Return (X, Y) of the center of cell containing provided text 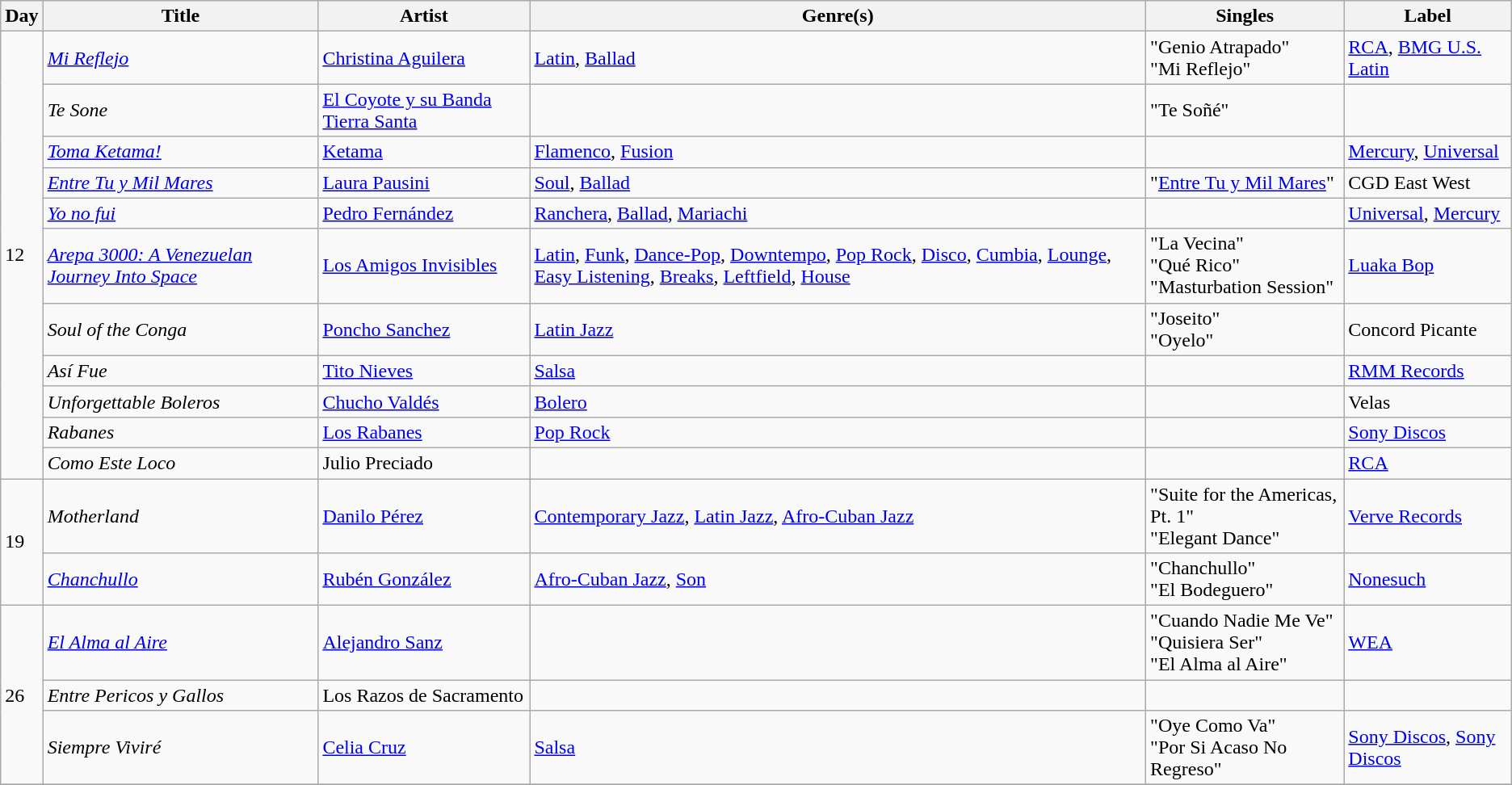
Flamenco, Fusion (838, 152)
Yo no fui (181, 213)
"Oye Como Va""Por Si Acaso No Regreso" (1245, 748)
Latin, Ballad (838, 58)
26 (22, 695)
Afro-Cuban Jazz, Son (838, 580)
Day (22, 16)
"Suite for the Americas, Pt. 1""Elegant Dance" (1245, 515)
Singles (1245, 16)
Rabanes (181, 432)
RCA (1428, 463)
Chucho Valdés (424, 401)
Title (181, 16)
RMM Records (1428, 371)
Los Razos de Sacramento (424, 695)
CGD East West (1428, 183)
Concord Picante (1428, 330)
Entre Pericos y Gallos (181, 695)
Ketama (424, 152)
Universal, Mercury (1428, 213)
Latin, Funk, Dance-Pop, Downtempo, Pop Rock, Disco, Cumbia, Lounge, Easy Listening, Breaks, Leftfield, House (838, 266)
El Alma al Aire (181, 643)
"La Vecina""Qué Rico""Masturbation Session" (1245, 266)
"Genio Atrapado""Mi Reflejo" (1245, 58)
Como Este Loco (181, 463)
Christina Aguilera (424, 58)
Soul of the Conga (181, 330)
Label (1428, 16)
Así Fue (181, 371)
Celia Cruz (424, 748)
"Chanchullo""El Bodeguero" (1245, 580)
Los Amigos Invisibles (424, 266)
Contemporary Jazz, Latin Jazz, Afro-Cuban Jazz (838, 515)
Bolero (838, 401)
Pedro Fernández (424, 213)
Sony Discos, Sony Discos (1428, 748)
Ranchera, Ballad, Mariachi (838, 213)
"Joseito""Oyelo" (1245, 330)
Los Rabanes (424, 432)
Te Sone (181, 110)
Soul, Ballad (838, 183)
Rubén González (424, 580)
Julio Preciado (424, 463)
RCA, BMG U.S. Latin (1428, 58)
Arepa 3000: A Venezuelan Journey Into Space (181, 266)
Genre(s) (838, 16)
El Coyote y su Banda Tierra Santa (424, 110)
Alejandro Sanz (424, 643)
Siempre Viviré (181, 748)
Artist (424, 16)
"Te Soñé" (1245, 110)
Poncho Sanchez (424, 330)
Latin Jazz (838, 330)
Unforgettable Boleros (181, 401)
Tito Nieves (424, 371)
Danilo Pérez (424, 515)
"Cuando Nadie Me Ve""Quisiera Ser""El Alma al Aire" (1245, 643)
Motherland (181, 515)
"Entre Tu y Mil Mares" (1245, 183)
Velas (1428, 401)
Pop Rock (838, 432)
Mi Reflejo (181, 58)
Nonesuch (1428, 580)
Entre Tu y Mil Mares (181, 183)
Mercury, Universal (1428, 152)
Sony Discos (1428, 432)
Chanchullo (181, 580)
Luaka Bop (1428, 266)
Toma Ketama! (181, 152)
Verve Records (1428, 515)
Laura Pausini (424, 183)
19 (22, 541)
12 (22, 255)
WEA (1428, 643)
